Return [X, Y] of the center of cell containing provided text 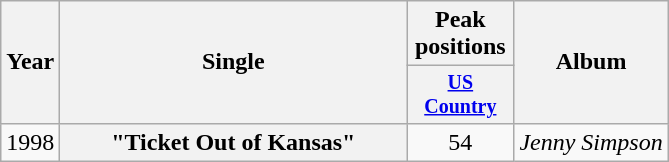
1998 [30, 142]
Jenny Simpson [591, 142]
US Country [460, 94]
Album [591, 62]
Year [30, 62]
Single [234, 62]
Peak positions [460, 34]
54 [460, 142]
"Ticket Out of Kansas" [234, 142]
